Provide the [x, y] coordinate of the cell's center where the given text is located.  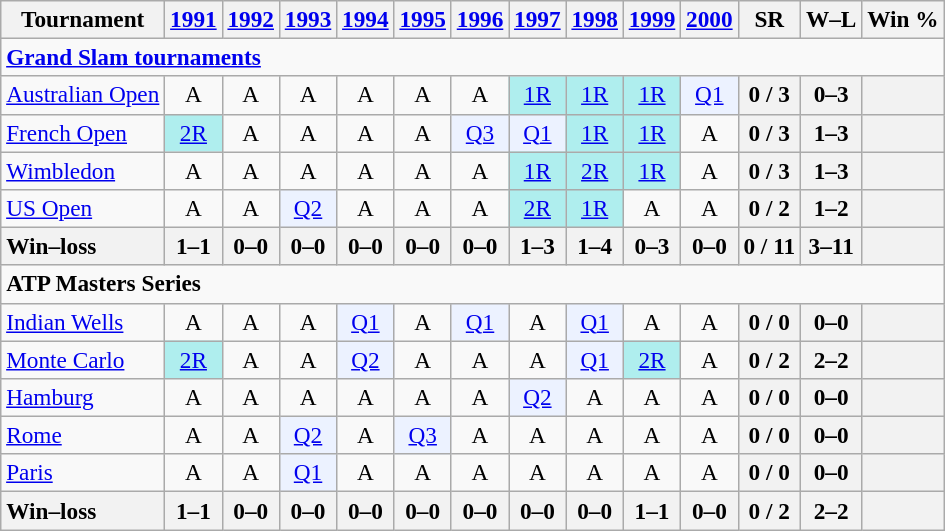
US Open [83, 208]
1995 [422, 19]
Tournament [83, 19]
Grand Slam tournaments [472, 57]
1991 [194, 19]
Wimbledon [83, 170]
1997 [538, 19]
0 / 11 [770, 246]
1993 [308, 19]
1–2 [832, 208]
Hamburg [83, 397]
Monte Carlo [83, 359]
W–L [832, 19]
1–4 [594, 246]
2000 [710, 19]
1999 [652, 19]
Win % [903, 19]
ATP Masters Series [472, 284]
SR [770, 19]
1996 [480, 19]
Rome [83, 435]
French Open [83, 133]
3–11 [832, 246]
Australian Open [83, 95]
1994 [366, 19]
1998 [594, 19]
Indian Wells [83, 322]
Paris [83, 473]
1992 [250, 19]
